Locate the cell with the specified text and output its (X, Y) center coordinate. 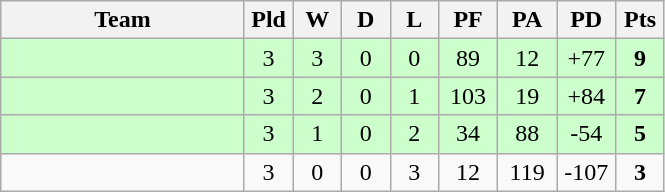
103 (468, 96)
PA (528, 20)
+77 (586, 58)
PF (468, 20)
89 (468, 58)
5 (640, 134)
L (414, 20)
W (318, 20)
D (366, 20)
88 (528, 134)
+84 (586, 96)
9 (640, 58)
Team (123, 20)
34 (468, 134)
Pts (640, 20)
119 (528, 172)
Pld (268, 20)
-107 (586, 172)
PD (586, 20)
-54 (586, 134)
19 (528, 96)
7 (640, 96)
